Search for the cell housing the specified text and yield its (X, Y) center coordinate. 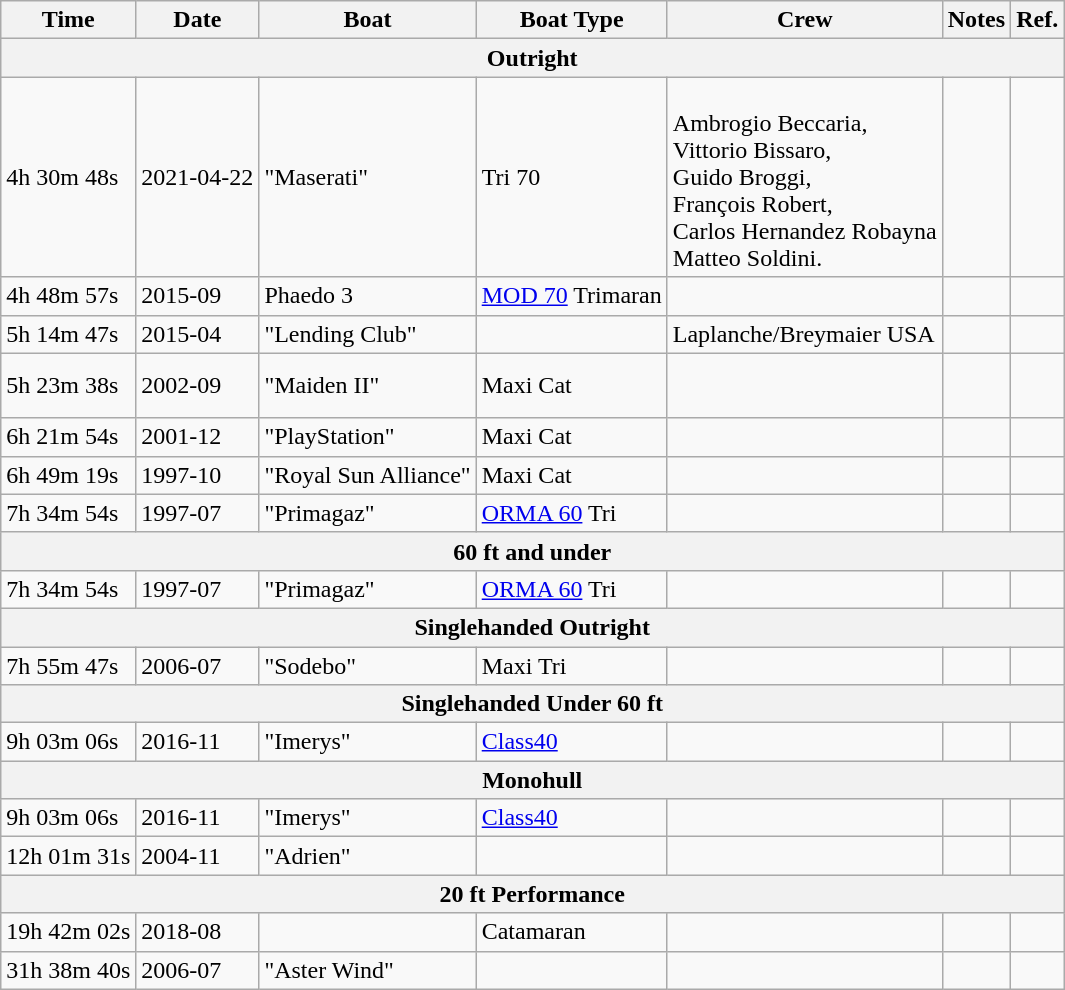
Date (198, 20)
6h 21m 54s (68, 437)
4h 30m 48s (68, 177)
Laplanche/Breymaier USA (804, 334)
6h 49m 19s (68, 475)
"Maiden II" (368, 386)
Notes (976, 20)
"Maserati" (368, 177)
7h 55m 47s (68, 665)
1997-10 (198, 475)
Crew (804, 20)
"Adrien" (368, 856)
4h 48m 57s (68, 296)
"Aster Wind" (368, 970)
5h 23m 38s (68, 386)
Boat Type (572, 20)
Tri 70 (572, 177)
Phaedo 3 (368, 296)
12h 01m 31s (68, 856)
2015-04 (198, 334)
60 ft and under (532, 551)
2018-08 (198, 932)
"Sodebo" (368, 665)
Boat (368, 20)
Catamaran (572, 932)
"PlayStation" (368, 437)
2002-09 (198, 386)
Monohull (532, 780)
Ref. (1038, 20)
Time (68, 20)
31h 38m 40s (68, 970)
2015-09 (198, 296)
20 ft Performance (532, 894)
2001-12 (198, 437)
MOD 70 Trimaran (572, 296)
Ambrogio Beccaria,Vittorio Bissaro,Guido Broggi,François Robert,Carlos Hernandez RobaynaMatteo Soldini. (804, 177)
Singlehanded Outright (532, 627)
19h 42m 02s (68, 932)
Maxi Tri (572, 665)
2021-04-22 (198, 177)
2004-11 (198, 856)
"Lending Club" (368, 334)
Singlehanded Under 60 ft (532, 704)
"Royal Sun Alliance" (368, 475)
5h 14m 47s (68, 334)
Outright (532, 58)
